Output the (X, Y) coordinate of the center of the cell containing the given text.  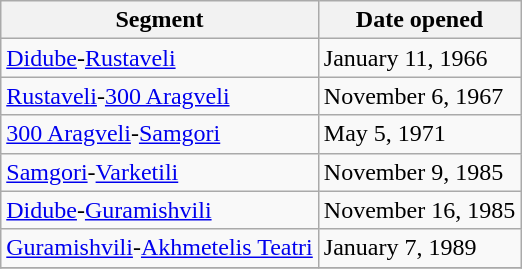
November 9, 1985 (419, 172)
Samgori-Varketili (160, 172)
Guramishvili-Akhmetelis Teatri (160, 248)
November 16, 1985 (419, 210)
January 11, 1966 (419, 58)
Didube-Rustaveli (160, 58)
January 7, 1989 (419, 248)
300 Aragveli-Samgori (160, 134)
Rustaveli-300 Aragveli (160, 96)
Date opened (419, 20)
Segment (160, 20)
Didube-Guramishvili (160, 210)
May 5, 1971 (419, 134)
November 6, 1967 (419, 96)
